Identify which cell holds the provided text, then report its (X, Y) central coordinate. 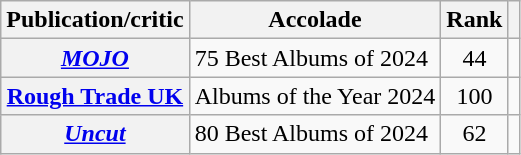
44 (474, 58)
Rough Trade UK (95, 96)
Publication/critic (95, 20)
Rank (474, 20)
62 (474, 134)
MOJO (95, 58)
Uncut (95, 134)
Accolade (315, 20)
75 Best Albums of 2024 (315, 58)
Albums of the Year 2024 (315, 96)
80 Best Albums of 2024 (315, 134)
100 (474, 96)
